Extract the [x, y] coordinate from the center of the cell holding the provided text.  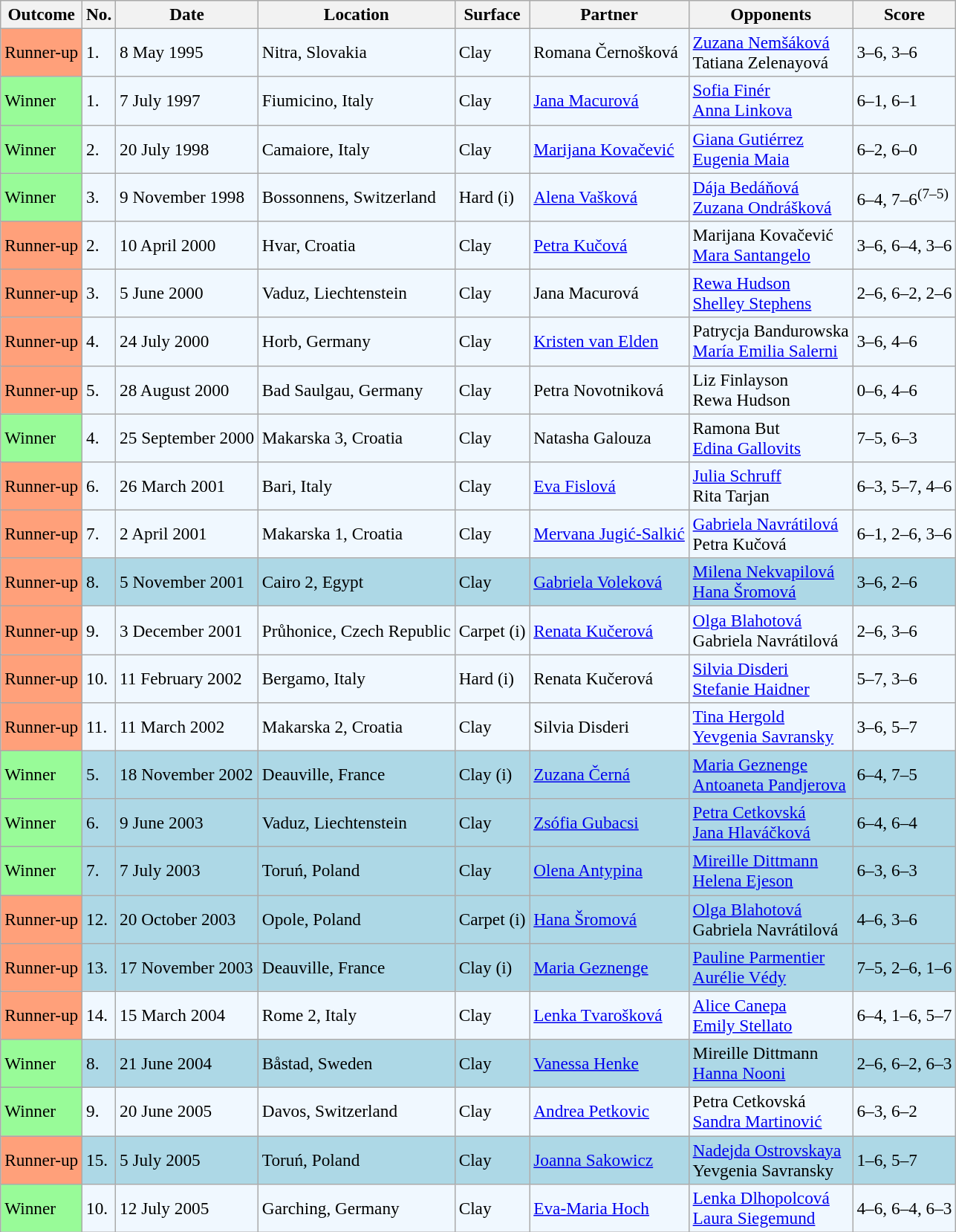
Joanna Sakowicz [609, 1159]
Nadejda Ostrovskaya Yevgenia Savransky [771, 1159]
Giana Gutiérrez Eugenia Maia [771, 149]
6–3, 5–7, 4–6 [905, 486]
Opole, Poland [357, 918]
Gabriela Navrátilová Petra Kučová [771, 534]
15 March 2004 [187, 1015]
18 November 2002 [187, 774]
Natasha Galouza [609, 437]
Ramona But Edina Gallovits [771, 437]
Location [357, 14]
12 July 2005 [187, 1208]
Silvia Disderi Stefanie Haidner [771, 678]
3–6, 3–6 [905, 52]
26 March 2001 [187, 486]
Hvar, Croatia [357, 245]
5 November 2001 [187, 583]
Bergamo, Italy [357, 678]
No. [100, 14]
3–6, 5–7 [905, 727]
1–6, 5–7 [905, 1159]
17 November 2003 [187, 967]
2–6, 6–2, 2–6 [905, 293]
11. [100, 727]
Garching, Germany [357, 1208]
4–6, 6–4, 6–3 [905, 1208]
15. [100, 1159]
3–6, 2–6 [905, 583]
6–3, 6–3 [905, 871]
Milena Nekvapilová Hana Šromová [771, 583]
21 June 2004 [187, 1063]
20 June 2005 [187, 1112]
9 November 1998 [187, 196]
Bad Saulgau, Germany [357, 389]
3–6, 4–6 [905, 342]
Silvia Disderi [609, 727]
28 August 2000 [187, 389]
Sofia Finér Anna Linkova [771, 101]
Petra Cetkovská Sandra Martinović [771, 1112]
14. [100, 1015]
Cairo 2, Egypt [357, 583]
6–1, 6–1 [905, 101]
Liz Finlayson Rewa Hudson [771, 389]
3 December 2001 [187, 630]
Eva-Maria Hoch [609, 1208]
7–5, 6–3 [905, 437]
2–6, 6–2, 6–3 [905, 1063]
Mireille Dittmann Hanna Nooni [771, 1063]
Bari, Italy [357, 486]
Petra Cetkovská Jana Hlaváčková [771, 823]
Romana Černošková [609, 52]
Andrea Petkovic [609, 1112]
Průhonice, Czech Republic [357, 630]
Zuzana Nemšáková Tatiana Zelenayová [771, 52]
7 July 2003 [187, 871]
7–5, 2–6, 1–6 [905, 967]
Mervana Jugić-Salkić [609, 534]
Julia Schruff Rita Tarjan [771, 486]
20 October 2003 [187, 918]
4–6, 3–6 [905, 918]
Hana Šromová [609, 918]
7 July 1997 [187, 101]
5 July 2005 [187, 1159]
Maria Geznenge Antoaneta Pandjerova [771, 774]
Marijana Kovačević Mara Santangelo [771, 245]
6–3, 6–2 [905, 1112]
Eva Fislová [609, 486]
2 April 2001 [187, 534]
Patrycja Bandurowska María Emilia Salerni [771, 342]
Vanessa Henke [609, 1063]
6–2, 6–0 [905, 149]
10 April 2000 [187, 245]
Makarska 3, Croatia [357, 437]
Nitra, Slovakia [357, 52]
Date [187, 14]
6–1, 2–6, 3–6 [905, 534]
Zuzana Černá [609, 774]
Alena Vašková [609, 196]
Maria Geznenge [609, 967]
Mireille Dittmann Helena Ejeson [771, 871]
3–6, 6–4, 3–6 [905, 245]
6–4, 7–5 [905, 774]
12. [100, 918]
Camaiore, Italy [357, 149]
Zsófia Gubacsi [609, 823]
25 September 2000 [187, 437]
Lenka Dlhopolcová Laura Siegemund [771, 1208]
Opponents [771, 14]
5 June 2000 [187, 293]
11 March 2002 [187, 727]
5–7, 3–6 [905, 678]
Surface [492, 14]
Gabriela Voleková [609, 583]
24 July 2000 [187, 342]
Davos, Switzerland [357, 1112]
Pauline Parmentier Aurélie Védy [771, 967]
Partner [609, 14]
11 February 2002 [187, 678]
0–6, 4–6 [905, 389]
6–4, 1–6, 5–7 [905, 1015]
9 June 2003 [187, 823]
Fiumicino, Italy [357, 101]
13. [100, 967]
Kristen van Elden [609, 342]
20 July 1998 [187, 149]
6–4, 7–6(7–5) [905, 196]
Score [905, 14]
Petra Kučová [609, 245]
Bossonnens, Switzerland [357, 196]
Tina Hergold Yevgenia Savransky [771, 727]
Outcome [42, 14]
Dája Bedáňová Zuzana Ondrášková [771, 196]
Horb, Germany [357, 342]
8 May 1995 [187, 52]
6–4, 6–4 [905, 823]
Makarska 1, Croatia [357, 534]
Makarska 2, Croatia [357, 727]
Rewa Hudson Shelley Stephens [771, 293]
Marijana Kovačević [609, 149]
Alice Canepa Emily Stellato [771, 1015]
Rome 2, Italy [357, 1015]
Olena Antypina [609, 871]
2–6, 3–6 [905, 630]
Båstad, Sweden [357, 1063]
Lenka Tvarošková [609, 1015]
Petra Novotniková [609, 389]
